Return (X, Y) of the center of cell containing provided text 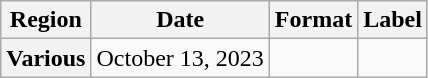
Label (393, 20)
Date (180, 20)
Format (313, 20)
Various (46, 58)
October 13, 2023 (180, 58)
Region (46, 20)
